Return (x, y) of the center of cell containing provided text 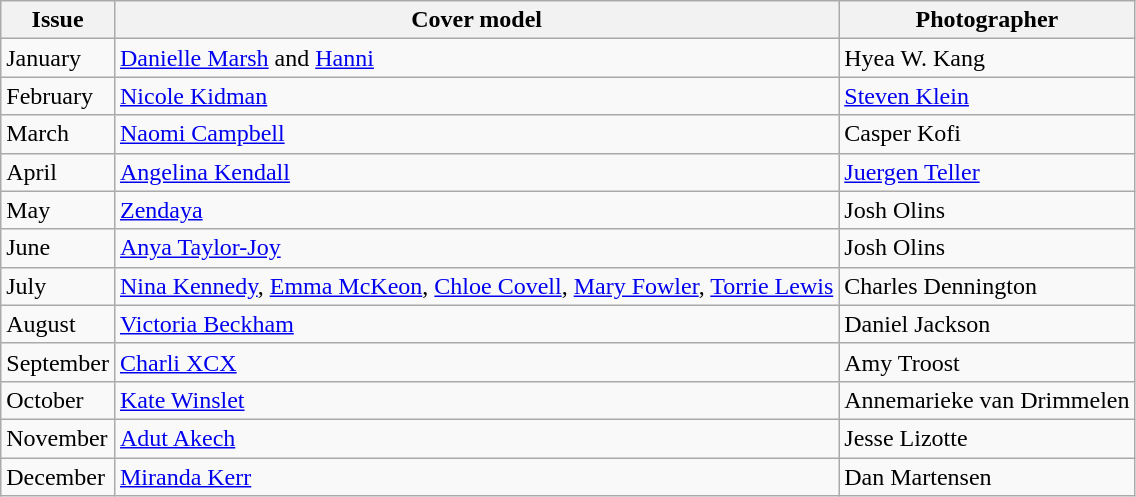
Hyea W. Kang (987, 58)
November (58, 438)
Charli XCX (476, 362)
October (58, 400)
Adut Akech (476, 438)
Charles Dennington (987, 286)
Miranda Kerr (476, 477)
Anya Taylor-Joy (476, 248)
December (58, 477)
Daniel Jackson (987, 324)
Annemarieke van Drimmelen (987, 400)
Dan Martensen (987, 477)
Zendaya (476, 210)
Nina Kennedy, Emma McKeon, Chloe Covell, Mary Fowler, Torrie Lewis (476, 286)
April (58, 172)
Jesse Lizotte (987, 438)
February (58, 96)
Danielle Marsh and Hanni (476, 58)
March (58, 134)
Juergen Teller (987, 172)
Photographer (987, 20)
Amy Troost (987, 362)
Kate Winslet (476, 400)
Steven Klein (987, 96)
Casper Kofi (987, 134)
January (58, 58)
July (58, 286)
Nicole Kidman (476, 96)
September (58, 362)
June (58, 248)
Angelina Kendall (476, 172)
Naomi Campbell (476, 134)
Cover model (476, 20)
May (58, 210)
Issue (58, 20)
Victoria Beckham (476, 324)
August (58, 324)
